From the cell containing the given text, extract its center point as (X, Y) coordinate. 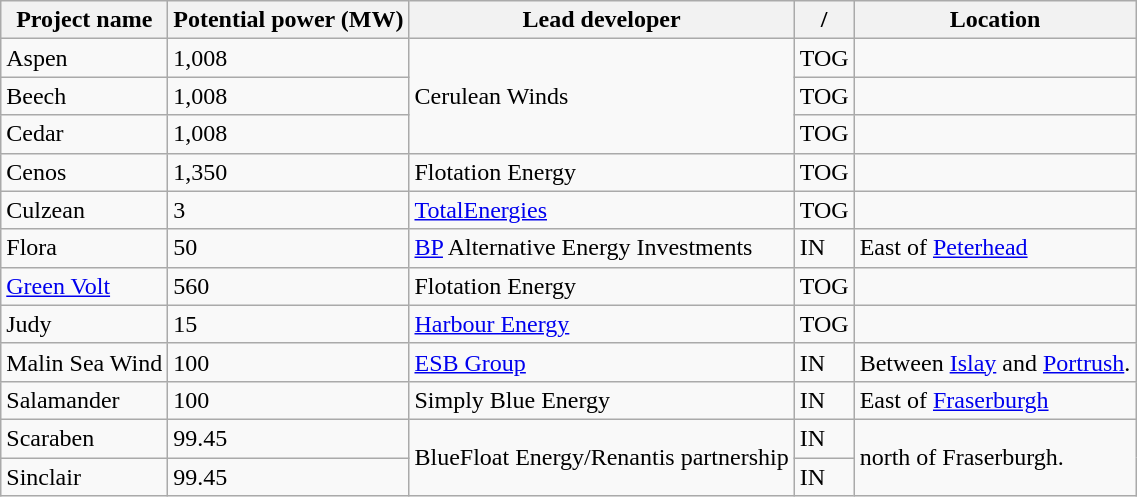
560 (288, 286)
Lead developer (602, 20)
Potential power (MW) (288, 20)
Beech (84, 96)
Flora (84, 248)
Culzean (84, 210)
north of Fraserburgh. (995, 457)
Green Volt (84, 286)
Simply Blue Energy (602, 400)
50 (288, 248)
BP Alternative Energy Investments (602, 248)
ESB Group (602, 362)
Judy (84, 324)
Cenos (84, 172)
East of Peterhead (995, 248)
Malin Sea Wind (84, 362)
1,350 (288, 172)
Salamander (84, 400)
Harbour Energy (602, 324)
East of Fraserburgh (995, 400)
TotalEnergies (602, 210)
Location (995, 20)
BlueFloat Energy/Renantis partnership (602, 457)
Sinclair (84, 477)
Cedar (84, 134)
Cerulean Winds (602, 96)
15 (288, 324)
Aspen (84, 58)
Scaraben (84, 438)
/ (824, 20)
Between Islay and Portrush. (995, 362)
3 (288, 210)
Project name (84, 20)
